Find where the given text appears and provide that cell's center as [x, y] coordinate. 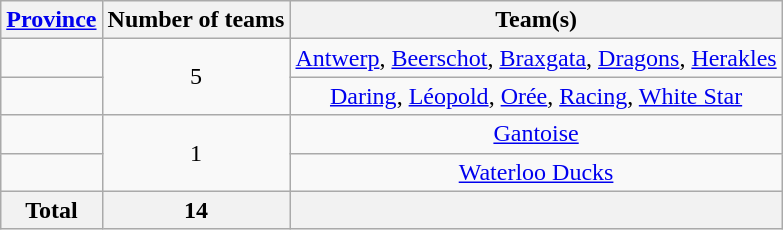
1 [196, 153]
Gantoise [536, 134]
Province [52, 20]
Total [52, 210]
Daring, Léopold, Orée, Racing, White Star [536, 96]
Antwerp, Beerschot, Braxgata, Dragons, Herakles [536, 58]
Waterloo Ducks [536, 172]
5 [196, 77]
Team(s) [536, 20]
14 [196, 210]
Number of teams [196, 20]
